Extract the [X, Y] coordinate from the center of the cell holding the provided text.  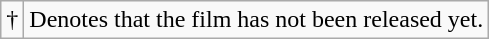
† [12, 20]
Denotes that the film has not been released yet. [256, 20]
